Identify which cell holds the provided text, then report its [X, Y] central coordinate. 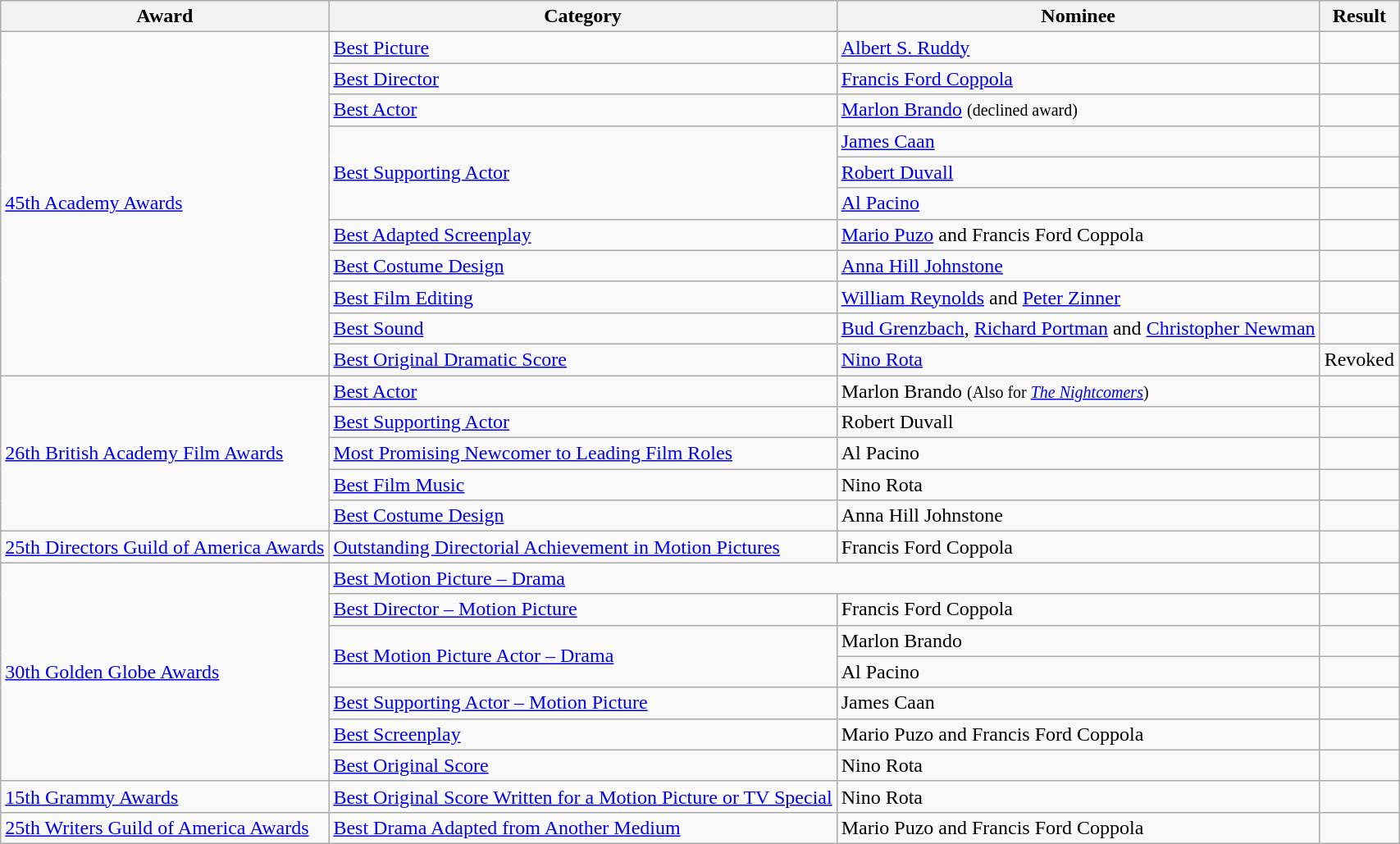
Marlon Brando (declined award) [1078, 110]
Nominee [1078, 16]
Award [165, 16]
Best Sound [582, 328]
25th Writers Guild of America Awards [165, 828]
Outstanding Directorial Achievement in Motion Pictures [582, 547]
Revoked [1359, 359]
Best Supporting Actor – Motion Picture [582, 703]
Best Film Editing [582, 297]
Most Promising Newcomer to Leading Film Roles [582, 454]
Best Motion Picture Actor – Drama [582, 656]
Bud Grenzbach, Richard Portman and Christopher Newman [1078, 328]
William Reynolds and Peter Zinner [1078, 297]
Best Original Score [582, 765]
Best Original Dramatic Score [582, 359]
45th Academy Awards [165, 203]
Marlon Brando (Also for The Nightcomers) [1078, 391]
Best Original Score Written for a Motion Picture or TV Special [582, 796]
Marlon Brando [1078, 641]
Best Director [582, 79]
Best Motion Picture – Drama [824, 578]
Best Screenplay [582, 734]
Best Adapted Screenplay [582, 235]
Best Director – Motion Picture [582, 609]
Albert S. Ruddy [1078, 48]
Best Film Music [582, 485]
Result [1359, 16]
25th Directors Guild of America Awards [165, 547]
30th Golden Globe Awards [165, 672]
Best Picture [582, 48]
15th Grammy Awards [165, 796]
Category [582, 16]
Best Drama Adapted from Another Medium [582, 828]
26th British Academy Film Awards [165, 454]
